Identify which cell holds the provided text, then report its [x, y] central coordinate. 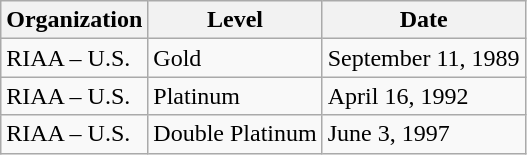
Date [424, 20]
Level [235, 20]
Platinum [235, 96]
Double Platinum [235, 134]
April 16, 1992 [424, 96]
Organization [74, 20]
September 11, 1989 [424, 58]
June 3, 1997 [424, 134]
Gold [235, 58]
